Identify which cell holds the provided text, then report its [x, y] central coordinate. 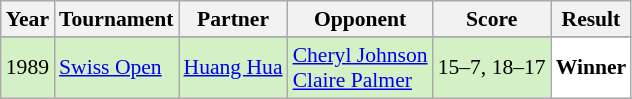
Result [592, 19]
Opponent [360, 19]
15–7, 18–17 [492, 68]
Score [492, 19]
Cheryl Johnson Claire Palmer [360, 68]
1989 [28, 68]
Huang Hua [234, 68]
Partner [234, 19]
Winner [592, 68]
Tournament [116, 19]
Swiss Open [116, 68]
Year [28, 19]
